For the text-containing cell, return its midpoint in [X, Y] coordinate format. 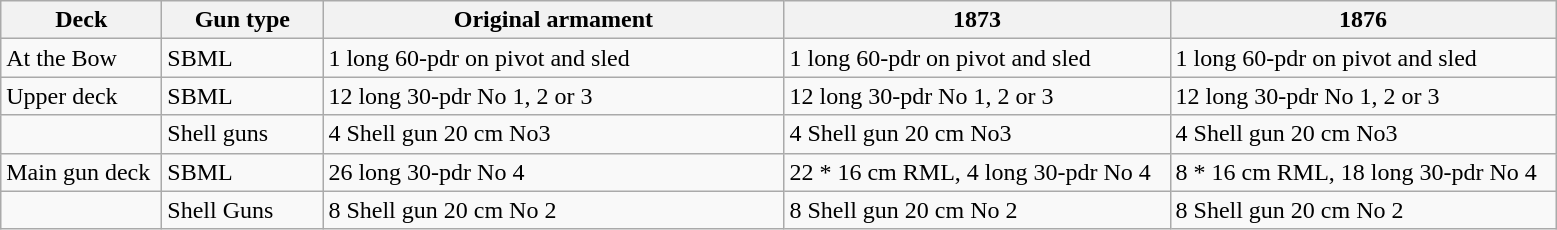
Shell guns [242, 134]
Main gun deck [82, 172]
8 * 16 cm RML, 18 long 30-pdr No 4 [1363, 172]
At the Bow [82, 58]
Original armament [554, 20]
1873 [977, 20]
Gun type [242, 20]
Upper deck [82, 96]
Shell Guns [242, 210]
1876 [1363, 20]
26 long 30-pdr No 4 [554, 172]
22 * 16 cm RML, 4 long 30-pdr No 4 [977, 172]
Deck [82, 20]
